Locate the cell with the specified text and output its (X, Y) center coordinate. 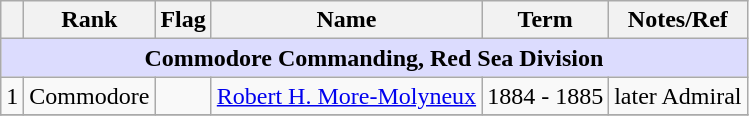
1 (12, 96)
1884 - 1885 (546, 96)
Name (346, 20)
Rank (90, 20)
Notes/Ref (678, 20)
later Admiral (678, 96)
Flag (183, 20)
Term (546, 20)
Commodore Commanding, Red Sea Division (374, 58)
Robert H. More-Molyneux (346, 96)
Commodore (90, 96)
